Extract the [x, y] coordinate from the center of the cell holding the provided text.  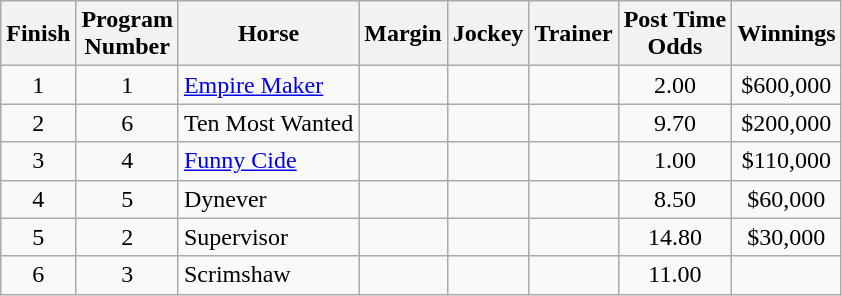
Supervisor [268, 237]
Winnings [786, 34]
9.70 [675, 123]
$600,000 [786, 85]
2.00 [675, 85]
1.00 [675, 161]
$60,000 [786, 199]
$110,000 [786, 161]
Jockey [488, 34]
Funny Cide [268, 161]
Margin [403, 34]
Trainer [574, 34]
Finish [38, 34]
ProgramNumber [128, 34]
Empire Maker [268, 85]
11.00 [675, 275]
$200,000 [786, 123]
14.80 [675, 237]
Dynever [268, 199]
Horse [268, 34]
Ten Most Wanted [268, 123]
Scrimshaw [268, 275]
$30,000 [786, 237]
Post TimeOdds [675, 34]
8.50 [675, 199]
